Return the [X, Y] coordinate for the center point of the cell that contains the specified text.  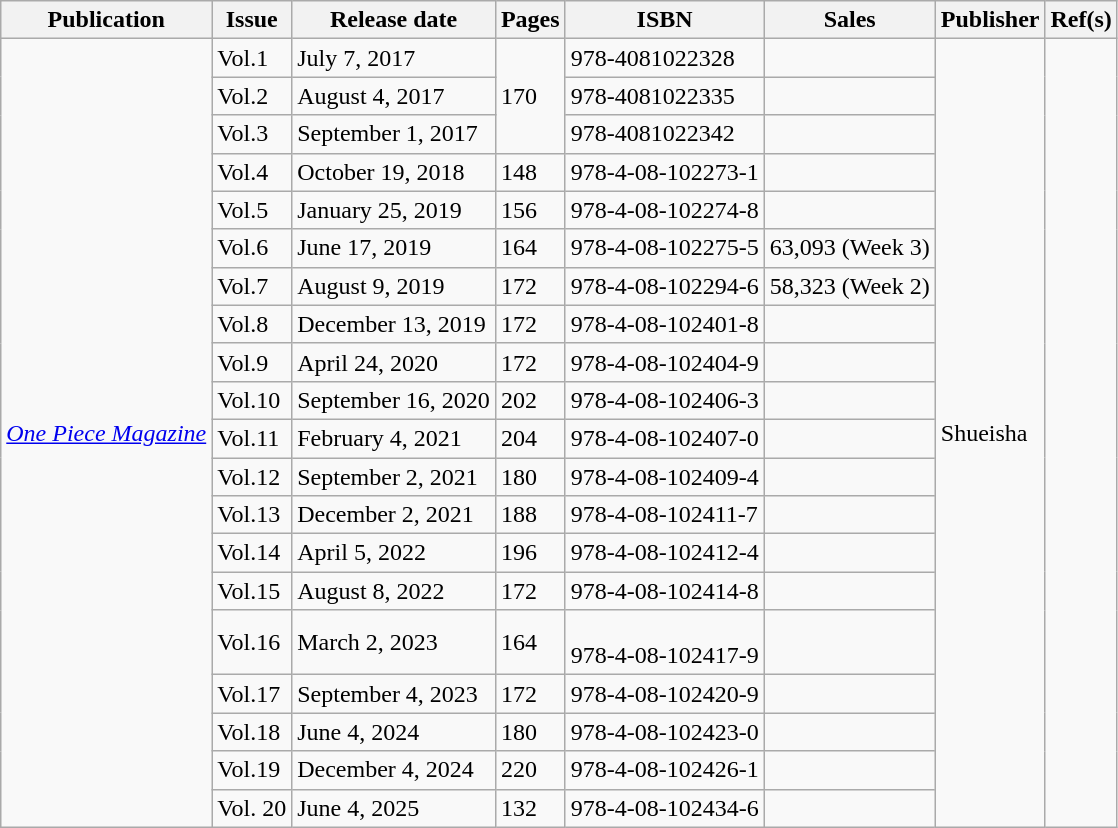
156 [530, 210]
August 4, 2017 [394, 96]
Vol.11 [252, 438]
Vol. 20 [252, 808]
Vol.6 [252, 248]
June 4, 2025 [394, 808]
Vol.18 [252, 732]
978-4-08-102417-9 [664, 642]
June 17, 2019 [394, 248]
Vol.7 [252, 286]
September 4, 2023 [394, 694]
204 [530, 438]
978-4081022342 [664, 134]
ISBN [664, 20]
Vol.3 [252, 134]
132 [530, 808]
September 16, 2020 [394, 400]
978-4-08-102412-4 [664, 553]
April 5, 2022 [394, 553]
Shueisha [990, 433]
188 [530, 515]
Issue [252, 20]
148 [530, 172]
December 2, 2021 [394, 515]
978-4-08-102434-6 [664, 808]
Vol.14 [252, 553]
August 8, 2022 [394, 591]
February 4, 2021 [394, 438]
Sales [850, 20]
978-4-08-102294-6 [664, 286]
Vol.13 [252, 515]
58,323 (Week 2) [850, 286]
978-4-08-102409-4 [664, 477]
Vol.5 [252, 210]
Pages [530, 20]
978-4-08-102423-0 [664, 732]
978-4-08-102275-5 [664, 248]
202 [530, 400]
Vol.2 [252, 96]
Vol.17 [252, 694]
Publisher [990, 20]
170 [530, 96]
978-4-08-102407-0 [664, 438]
Vol.1 [252, 58]
978-4-08-102426-1 [664, 770]
978-4081022328 [664, 58]
978-4081022335 [664, 96]
Ref(s) [1081, 20]
978-4-08-102411-7 [664, 515]
978-4-08-102401-8 [664, 324]
Vol.8 [252, 324]
Vol.15 [252, 591]
978-4-08-102406-3 [664, 400]
978-4-08-102420-9 [664, 694]
June 4, 2024 [394, 732]
Vol.12 [252, 477]
978-4-08-102414-8 [664, 591]
September 1, 2017 [394, 134]
Release date [394, 20]
One Piece Magazine [106, 433]
December 4, 2024 [394, 770]
September 2, 2021 [394, 477]
978-4-08-102274-8 [664, 210]
October 19, 2018 [394, 172]
August 9, 2019 [394, 286]
January 25, 2019 [394, 210]
December 13, 2019 [394, 324]
March 2, 2023 [394, 642]
978-4-08-102273-1 [664, 172]
Vol.10 [252, 400]
Vol.16 [252, 642]
Vol.19 [252, 770]
Publication [106, 20]
Vol.4 [252, 172]
196 [530, 553]
July 7, 2017 [394, 58]
Vol.9 [252, 362]
220 [530, 770]
63,093 (Week 3) [850, 248]
978-4-08-102404-9 [664, 362]
April 24, 2020 [394, 362]
